Identify which cell holds the provided text, then report its (X, Y) central coordinate. 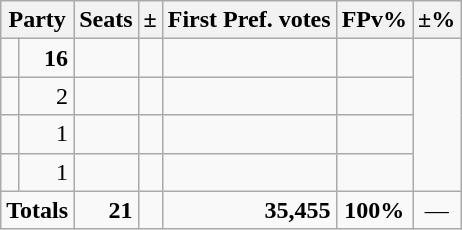
16 (46, 58)
FPv% (374, 20)
First Pref. votes (249, 20)
Seats (106, 20)
2 (46, 96)
100% (374, 210)
35,455 (249, 210)
± (150, 20)
±% (437, 20)
Totals (38, 210)
— (437, 210)
Party (38, 20)
21 (106, 210)
